Return the [x, y] coordinate for the center point of the cell that contains the specified text.  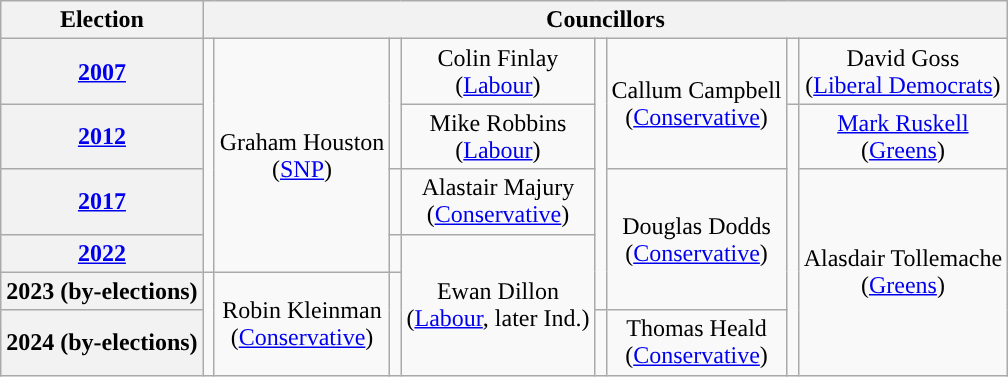
Graham Houston(SNP) [302, 156]
Colin Finlay(Labour) [498, 72]
Robin Kleinman(Conservative) [302, 324]
Ewan Dillon(Labour, later Ind.) [498, 304]
David Goss(Liberal Democrats) [903, 72]
Douglas Dodds(Conservative) [696, 240]
2012 [102, 136]
2017 [102, 202]
Alasdair Tollemache(Greens) [903, 272]
Callum Campbell(Conservative) [696, 104]
Mark Ruskell(Greens) [903, 136]
2022 [102, 253]
Election [102, 20]
Mike Robbins(Labour) [498, 136]
Councillors [606, 20]
Thomas Heald(Conservative) [696, 342]
2024 (by-elections) [102, 342]
2023 (by-elections) [102, 291]
Alastair Majury(Conservative) [498, 202]
2007 [102, 72]
